Locate the cell with the specified text and output its [X, Y] center coordinate. 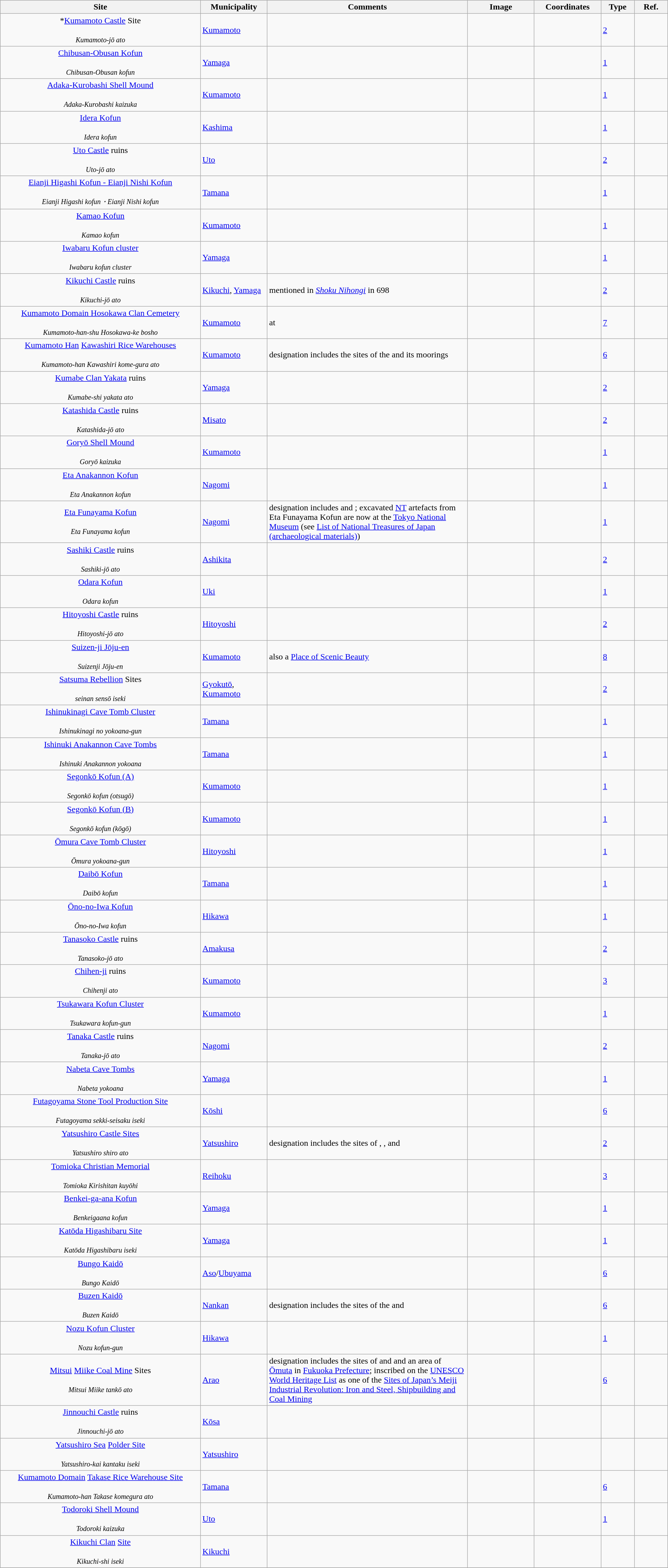
Kumamoto Han Kawashiri Rice WarehousesKumamoto-han Kawashiri kome-gura ato [100, 355]
at [367, 322]
8 [618, 656]
Reihoku [234, 1176]
Daibō KofunDaibō kofun [100, 884]
designation includes the sites of the and its moorings [367, 355]
Ref. [651, 7]
Kikuchi [234, 1551]
Chihen-ji ruinsChihenji ato [100, 981]
Nabeta Cave TombsNabeta yokoana [100, 1078]
Uki [234, 591]
Jinnouchi Castle ruinsJinnouchi-jō ato [100, 1422]
Adaka-Kurobashi Shell MoundAdaka-Kurobashi kaizuka [100, 95]
Buzen KaidōBuzen Kaidō [100, 1305]
Iwabaru Kofun clusterIwabaru kofun cluster [100, 258]
Tanaka Castle ruinsTanaka-jō ato [100, 1046]
7 [618, 322]
Mitsui Miike Coal Mine SitesMitsui Miike tankō ato [100, 1380]
Amakusa [234, 948]
Tanasoko Castle ruinsTanasoko-jō ato [100, 948]
Nozu Kofun ClusterNozu kofun-gun [100, 1338]
Katashida Castle ruinsKatashida-jō ato [100, 420]
designation includes the sites of , , and [367, 1143]
Segonkō Kofun (B)Segonkō kofun (kōgō) [100, 819]
Aso/Ubuyama [234, 1273]
Sashiki Castle ruinsSashiki-jō ato [100, 559]
Arao [234, 1380]
Kikuchi, Yamaga [234, 290]
Gyokutō, Kumamoto [234, 689]
Kumamoto Domain Takase Rice Warehouse SiteKumamoto-han Takase komegura ato [100, 1487]
Chibusan-Obusan KofunChibusan-Obusan kofun [100, 62]
also a Place of Scenic Beauty [367, 656]
Hitoyoshi Castle ruinsHitoyoshi-jō ato [100, 624]
Image [501, 7]
Eta Funayama KofunEta Funayama kofun [100, 522]
designation includes the sites of the and [367, 1305]
Comments [367, 7]
Kikuchi Castle ruinsKikuchi-jō ato [100, 290]
Kamao KofunKamao kofun [100, 225]
*Kumamoto Castle SiteKumamoto-jō ato [100, 30]
Ōno-no-Iwa KofunŌno-no-Iwa kofun [100, 916]
Ashikita [234, 559]
Type [618, 7]
Ishinuki Anakannon Cave TombsIshinuki Anakannon yokoana [100, 754]
Futagoyama Stone Tool Production SiteFutagoyama sekki-seisaku iseki [100, 1111]
Todoroki Shell MoundTodoroki kaizuka [100, 1519]
Misato [234, 420]
Kōsa [234, 1422]
mentioned in Shoku Nihongi in 698 [367, 290]
Satsuma Rebellion Sitesseinan sensō iseki [100, 689]
Coordinates [567, 7]
Benkei-ga-ana KofunBenkeigaana kofun [100, 1208]
Site [100, 7]
Nankan [234, 1305]
Bungo KaidōBungo Kaidō [100, 1273]
Kumabe Clan Yakata ruinsKumabe-shi yakata ato [100, 387]
Tsukawara Kofun ClusterTsukawara kofun-gun [100, 1013]
Ōmura Cave Tomb ClusterŌmura yokoana-gun [100, 851]
Municipality [234, 7]
Tomioka Christian MemorialTomioka Kirishitan kuyōhi [100, 1176]
Goryō Shell MoundGoryō kaizuka [100, 452]
Yatsushiro Castle SitesYatsushiro shiro ato [100, 1143]
Suizen-ji Jōju-enSuizenji Jōju-en [100, 656]
Eianji Higashi Kofun - Eianji Nishi KofunEianji Higashi kofun・Eianji Nishi kofun [100, 192]
Yatsushiro Sea Polder SiteYatsushiro-kai kantaku iseki [100, 1454]
Odara KofunOdara kofun [100, 591]
Kashima [234, 127]
Eta Anakannon KofunEta Anakannon kofun [100, 485]
Segonkō Kofun (A)Segonkō kofun (otsugō) [100, 786]
Katōda Higashibaru SiteKatōda Higashibaru iseki [100, 1241]
Ishinukinagi Cave Tomb ClusterIshinukinagi no yokoana-gun [100, 721]
Idera KofunIdera kofun [100, 127]
Kōshi [234, 1111]
Kikuchi Clan SiteKikuchi-shi iseki [100, 1551]
Kumamoto Domain Hosokawa Clan CemeteryKumamoto-han-shu Hosokawa-ke bosho [100, 322]
Uto Castle ruinsUto-jō ato [100, 160]
